Determine the (X, Y) coordinate at the center of the cell enclosing the given text.  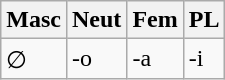
∅ (34, 59)
-a (155, 59)
Neut (96, 20)
-o (96, 59)
Fem (155, 20)
PL (204, 20)
Masc (34, 20)
-i (204, 59)
